Extract the [x, y] coordinate from the center of the cell holding the provided text.  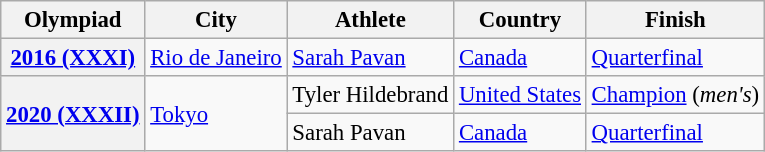
Athlete [370, 20]
Rio de Janeiro [216, 58]
Champion (men's) [675, 95]
Olympiad [73, 20]
Tyler Hildebrand [370, 95]
Country [520, 20]
Finish [675, 20]
United States [520, 95]
2016 (XXXI) [73, 58]
City [216, 20]
2020 (XXXII) [73, 114]
Tokyo [216, 114]
